Detect which cell encompasses the target text, then output its [x, y] center coordinate. 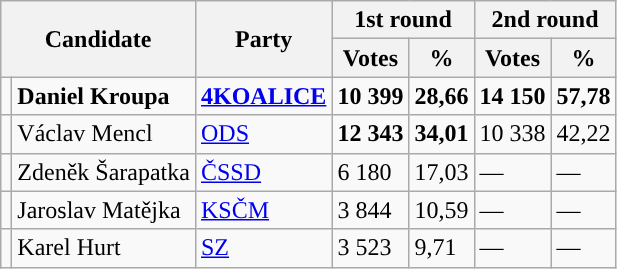
9,71 [442, 248]
34,01 [442, 134]
KSČM [263, 210]
10,59 [442, 210]
42,22 [584, 134]
57,78 [584, 96]
Václav Mencl [104, 134]
Jaroslav Matějka [104, 210]
17,03 [442, 172]
Zdeněk Šarapatka [104, 172]
ODS [263, 134]
1st round [403, 20]
3 523 [370, 248]
Daniel Kroupa [104, 96]
14 150 [512, 96]
Karel Hurt [104, 248]
4KOALICE [263, 96]
6 180 [370, 172]
2nd round [545, 20]
SZ [263, 248]
28,66 [442, 96]
3 844 [370, 210]
10 338 [512, 134]
Candidate [98, 39]
ČSSD [263, 172]
Party [263, 39]
10 399 [370, 96]
12 343 [370, 134]
